Provide the [X, Y] coordinate of the cell's center where the given text is located.  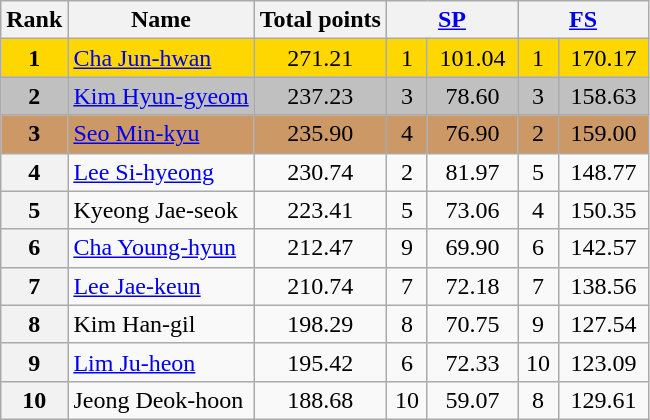
237.23 [320, 96]
59.07 [472, 400]
223.41 [320, 210]
FS [584, 20]
198.29 [320, 324]
Jeong Deok-hoon [161, 400]
195.42 [320, 362]
123.09 [603, 362]
Kim Hyun-gyeom [161, 96]
Name [161, 20]
212.47 [320, 248]
Rank [34, 20]
127.54 [603, 324]
81.97 [472, 172]
101.04 [472, 58]
72.33 [472, 362]
271.21 [320, 58]
142.57 [603, 248]
210.74 [320, 286]
Seo Min-kyu [161, 134]
235.90 [320, 134]
148.77 [603, 172]
188.68 [320, 400]
70.75 [472, 324]
159.00 [603, 134]
170.17 [603, 58]
Lee Jae-keun [161, 286]
Lee Si-hyeong [161, 172]
78.60 [472, 96]
Total points [320, 20]
Cha Jun-hwan [161, 58]
Cha Young-hyun [161, 248]
72.18 [472, 286]
Kyeong Jae-seok [161, 210]
76.90 [472, 134]
230.74 [320, 172]
150.35 [603, 210]
SP [452, 20]
158.63 [603, 96]
73.06 [472, 210]
129.61 [603, 400]
Kim Han-gil [161, 324]
69.90 [472, 248]
138.56 [603, 286]
Lim Ju-heon [161, 362]
